Capture the cell that displays the provided text and extract its (x, y) central coordinate. 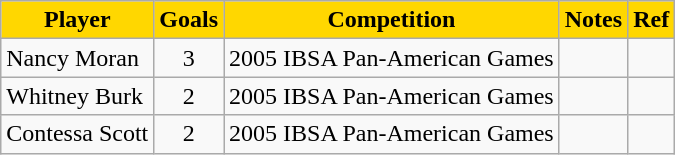
3 (189, 58)
Goals (189, 20)
Nancy Moran (78, 58)
Contessa Scott (78, 134)
Player (78, 20)
Notes (593, 20)
Ref (652, 20)
Competition (392, 20)
Whitney Burk (78, 96)
